Capture the cell that displays the provided text and extract its [x, y] central coordinate. 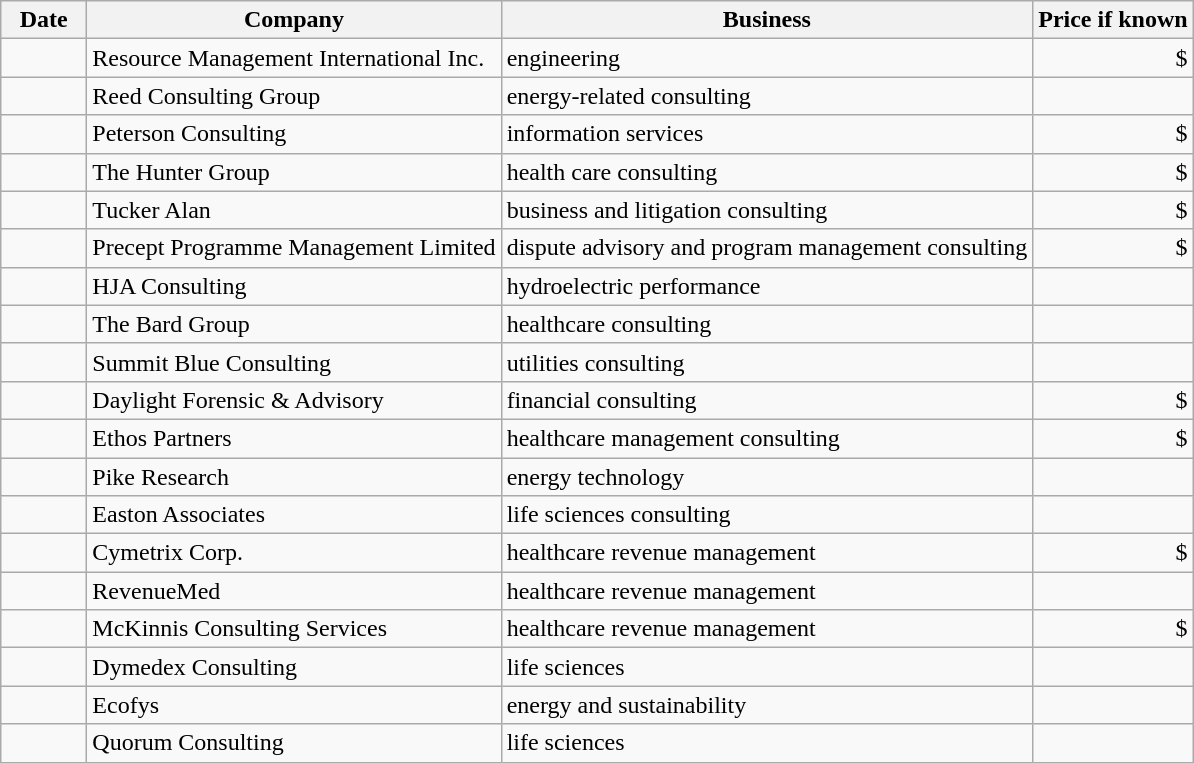
Price if known [1113, 20]
Business [767, 20]
Peterson Consulting [294, 134]
Precept Programme Management Limited [294, 248]
hydroelectric performance [767, 286]
Ethos Partners [294, 438]
utilities consulting [767, 362]
dispute advisory and program management consulting [767, 248]
health care consulting [767, 172]
The Hunter Group [294, 172]
healthcare consulting [767, 324]
engineering [767, 58]
Quorum Consulting [294, 743]
RevenueMed [294, 591]
Date [44, 20]
Ecofys [294, 705]
energy technology [767, 477]
Reed Consulting Group [294, 96]
Company [294, 20]
McKinnis Consulting Services [294, 629]
HJA Consulting [294, 286]
energy and sustainability [767, 705]
business and litigation consulting [767, 210]
Dymedex Consulting [294, 667]
The Bard Group [294, 324]
Daylight Forensic & Advisory [294, 400]
Easton Associates [294, 515]
Resource Management International Inc. [294, 58]
energy-related consulting [767, 96]
life sciences consulting [767, 515]
Pike Research [294, 477]
Cymetrix Corp. [294, 553]
information services [767, 134]
healthcare management consulting [767, 438]
Tucker Alan [294, 210]
financial consulting [767, 400]
Summit Blue Consulting [294, 362]
